From the cell containing the given text, extract its center point as (x, y) coordinate. 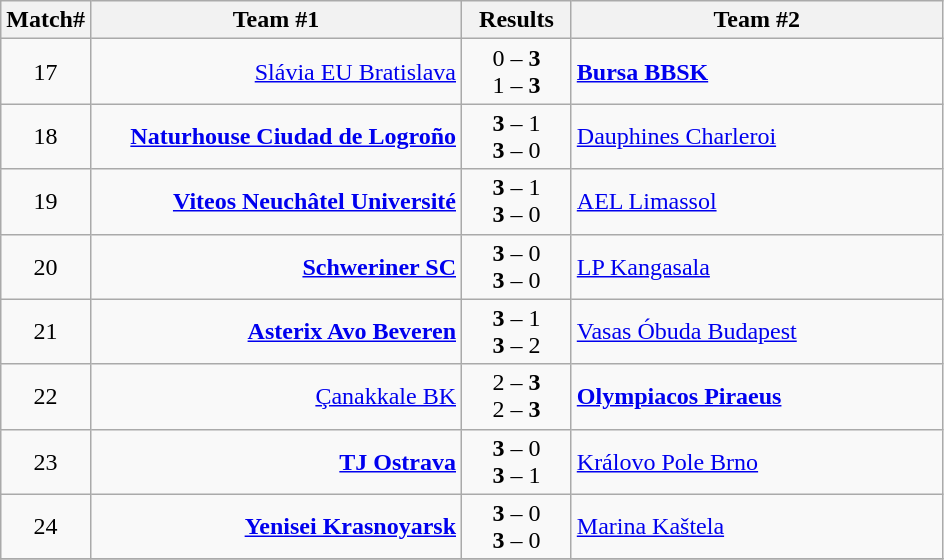
22 (46, 396)
AEL Limassol (756, 202)
Match# (46, 20)
Çanakkale BK (276, 396)
2 – 3 2 – 3 (517, 396)
Slávia EU Bratislava (276, 72)
0 – 3 1 – 3 (517, 72)
Bursa BBSK (756, 72)
Yenisei Krasnoyarsk (276, 526)
24 (46, 526)
18 (46, 136)
LP Kangasala (756, 266)
19 (46, 202)
3 – 0 3 – 1 (517, 462)
Viteos Neuchâtel Université (276, 202)
17 (46, 72)
20 (46, 266)
Asterix Avo Beveren (276, 332)
Team #2 (756, 20)
21 (46, 332)
Dauphines Charleroi (756, 136)
Marina Kaštela (756, 526)
23 (46, 462)
Vasas Óbuda Budapest (756, 332)
Schweriner SC (276, 266)
Naturhouse Ciudad de Logroño (276, 136)
Results (517, 20)
3 – 1 3 – 2 (517, 332)
TJ Ostrava (276, 462)
Team #1 (276, 20)
Olympiacos Piraeus (756, 396)
Královo Pole Brno (756, 462)
